Output the [x, y] coordinate of the center of the cell containing the given text.  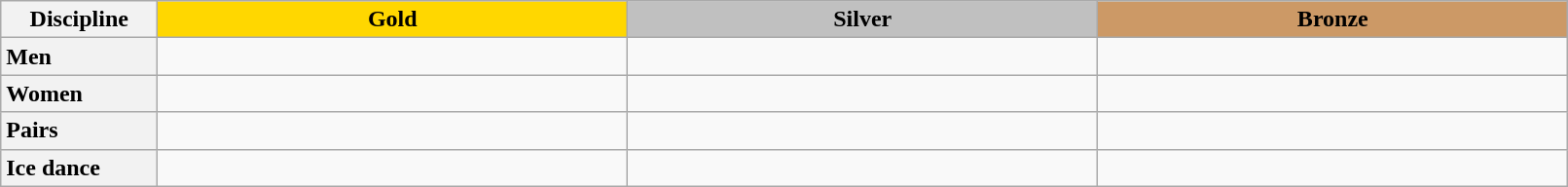
Bronze [1333, 19]
Men [80, 56]
Silver [862, 19]
Pairs [80, 131]
Women [80, 93]
Gold [393, 19]
Ice dance [80, 168]
Discipline [80, 19]
